Pinpoint the cell where the given text exists, returning its (x, y) midpoint coordinate. 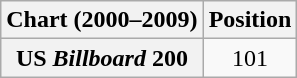
101 (250, 58)
US Billboard 200 (102, 58)
Position (250, 20)
Chart (2000–2009) (102, 20)
